Search for the cell housing the specified text and yield its (X, Y) center coordinate. 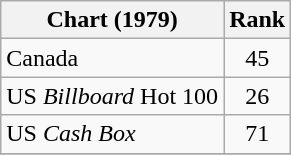
26 (258, 96)
71 (258, 134)
Canada (112, 58)
Rank (258, 20)
45 (258, 58)
US Billboard Hot 100 (112, 96)
US Cash Box (112, 134)
Chart (1979) (112, 20)
